For the text-containing cell, return its midpoint in (X, Y) coordinate format. 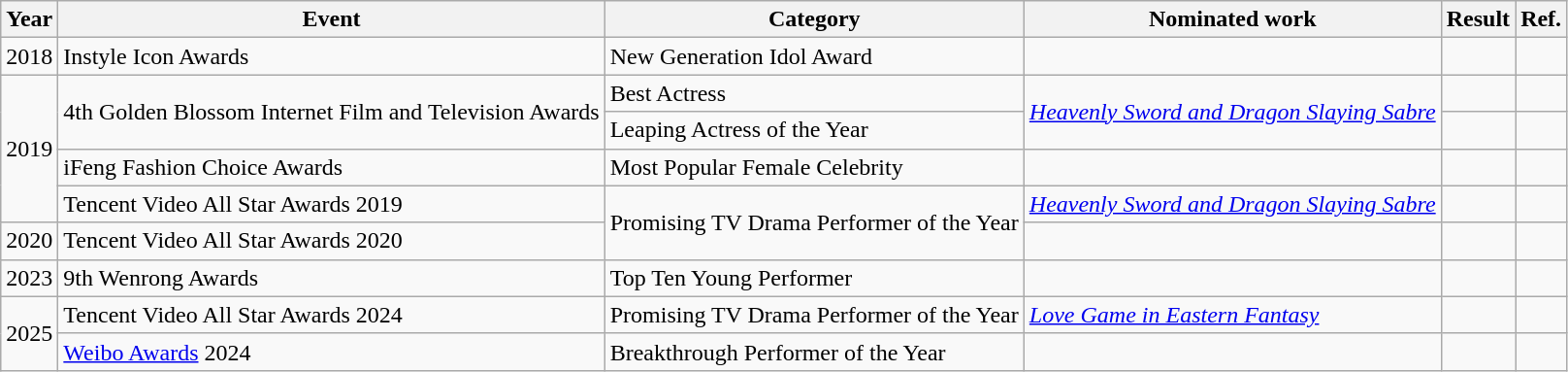
Tencent Video All Star Awards 2020 (332, 241)
Nominated work (1232, 19)
Event (332, 19)
Tencent Video All Star Awards 2019 (332, 204)
Breakthrough Performer of the Year (814, 352)
2025 (29, 333)
4th Golden Blossom Internet Film and Television Awards (332, 112)
Ref. (1541, 19)
Leaping Actress of the Year (814, 130)
2018 (29, 56)
2019 (29, 149)
Weibo Awards 2024 (332, 352)
9th Wenrong Awards (332, 278)
New Generation Idol Award (814, 56)
Top Ten Young Performer (814, 278)
iFeng Fashion Choice Awards (332, 167)
2020 (29, 241)
Result (1478, 19)
Year (29, 19)
Best Actress (814, 93)
Love Game in Eastern Fantasy (1232, 315)
Category (814, 19)
Most Popular Female Celebrity (814, 167)
Tencent Video All Star Awards 2024 (332, 315)
Instyle Icon Awards (332, 56)
2023 (29, 278)
